From the cell containing the given text, extract its center point as (x, y) coordinate. 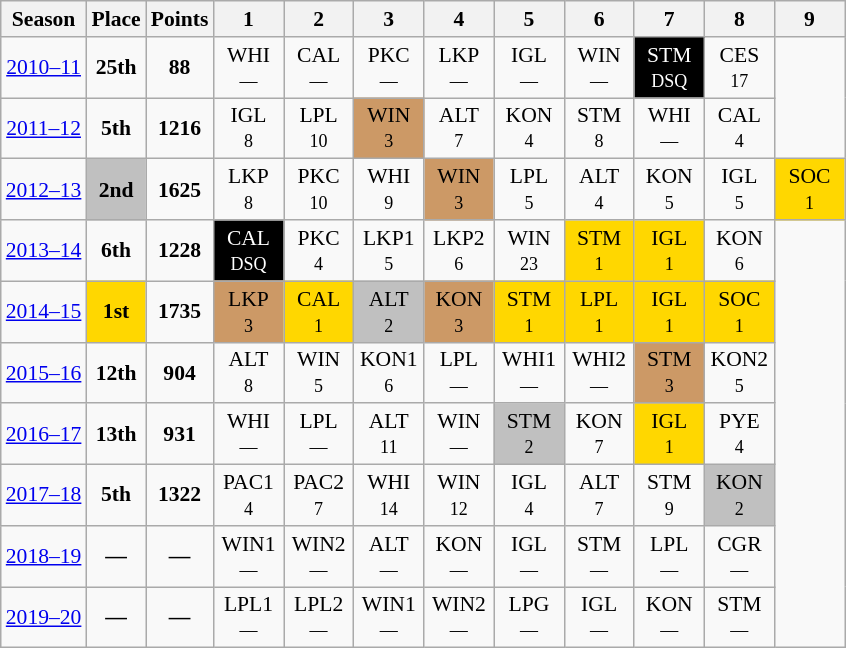
ALT4 (599, 190)
CAL4 (739, 128)
PKC10 (319, 190)
2012–13 (44, 190)
LKP26 (459, 250)
CALDSQ (248, 250)
2019–20 (44, 618)
1228 (180, 250)
STM8 (599, 128)
2016–17 (44, 434)
IGL8 (248, 128)
KON2 (739, 496)
CGR— (739, 556)
2018–19 (44, 556)
4 (459, 19)
2 (319, 19)
IGL4 (529, 496)
3 (389, 19)
KON5 (669, 190)
13th (116, 434)
LPL2— (319, 618)
904 (180, 372)
2010–11 (44, 68)
STM3 (669, 372)
1 (248, 19)
25th (116, 68)
Place (116, 19)
2014–15 (44, 312)
ALT11 (389, 434)
PKC4 (319, 250)
ALT2 (389, 312)
WHI9 (389, 190)
9 (809, 19)
5 (529, 19)
ALT8 (248, 372)
CAL— (319, 68)
WIN12 (459, 496)
88 (180, 68)
PYE4 (739, 434)
2011–12 (44, 128)
8 (739, 19)
KON3 (459, 312)
6 (599, 19)
1216 (180, 128)
PAC14 (248, 496)
2nd (116, 190)
KON4 (529, 128)
LPL1 (599, 312)
2015–16 (44, 372)
PAC27 (319, 496)
1st (116, 312)
2017–18 (44, 496)
STM2 (529, 434)
Points (180, 19)
STM9 (669, 496)
Season (44, 19)
1322 (180, 496)
WHI14 (389, 496)
LPG— (529, 618)
STMDSQ (669, 68)
WHI2— (599, 372)
ALT— (389, 556)
PKC— (389, 68)
12th (116, 372)
KON25 (739, 372)
WHI1— (529, 372)
LPL10 (319, 128)
LPL5 (529, 190)
6th (116, 250)
7 (669, 19)
1625 (180, 190)
LKP8 (248, 190)
IGL5 (739, 190)
KON7 (599, 434)
LKP— (459, 68)
CAL1 (319, 312)
WIN5 (319, 372)
1735 (180, 312)
LKP3 (248, 312)
CES17 (739, 68)
KON6 (739, 250)
KON16 (389, 372)
931 (180, 434)
LKP15 (389, 250)
LPL1— (248, 618)
WIN23 (529, 250)
2013–14 (44, 250)
